Identify which cell holds the provided text, then report its [x, y] central coordinate. 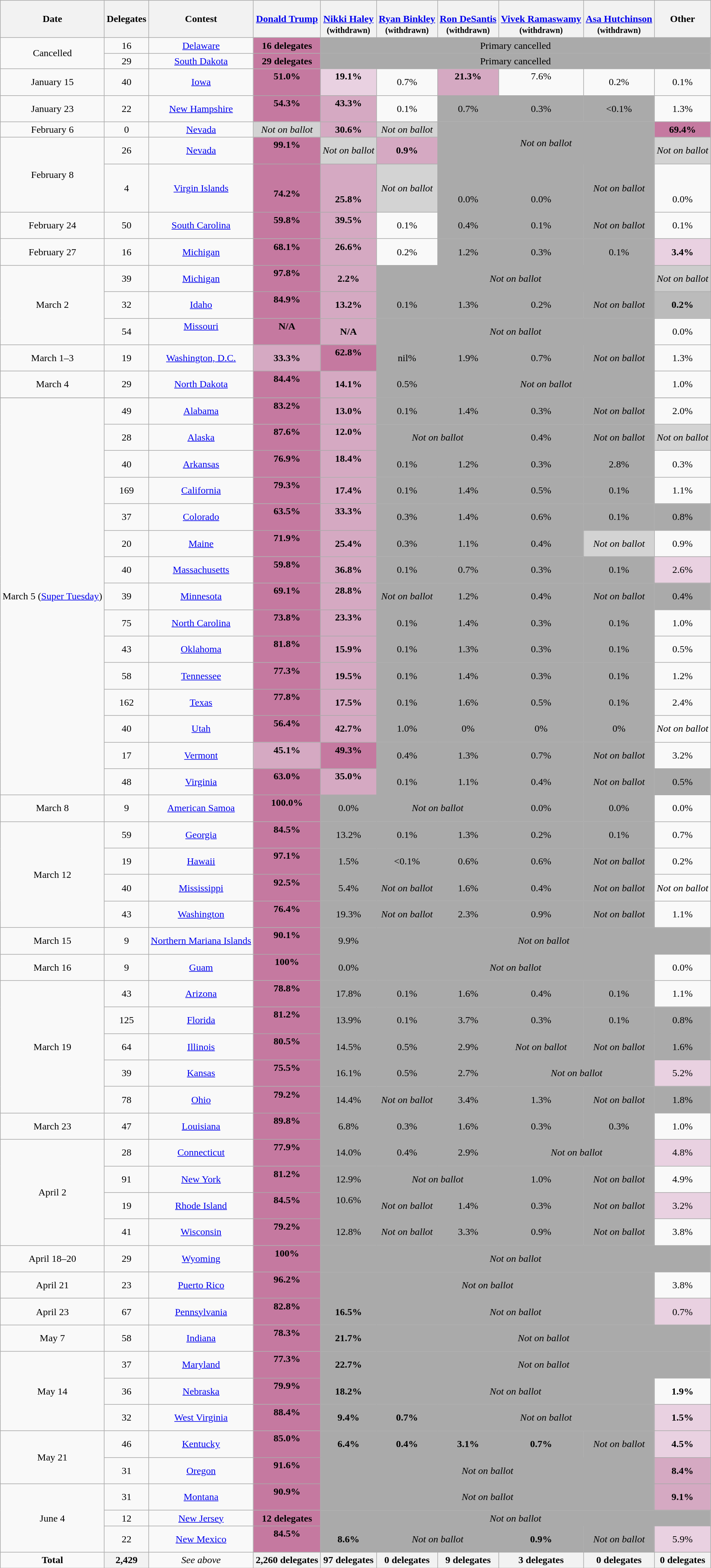
Oklahoma [201, 649]
Alabama [201, 411]
75.5% [287, 1073]
Idaho [201, 305]
16 delegates [287, 46]
21.3% [468, 82]
Louisiana [201, 1126]
2.4% [682, 702]
12 delegates [287, 1518]
February 27 [53, 252]
30.6% [349, 129]
35.0% [349, 782]
28.8% [349, 596]
South Carolina [201, 226]
36 [126, 1391]
25.8% [349, 188]
99.1% [287, 151]
75 [126, 623]
Ryan Binkley(withdrawn) [407, 19]
74.2% [287, 188]
67 [126, 1312]
69.1% [287, 596]
8.6% [349, 1539]
125 [126, 1020]
41 [126, 1232]
19.1% [349, 82]
84.4% [287, 384]
97.1% [287, 862]
14.1% [349, 384]
18.4% [349, 464]
Oregon [201, 1471]
Nebraska [201, 1391]
97 delegates [349, 1560]
3.1% [468, 1444]
80.5% [287, 1046]
New Hampshire [201, 108]
77.9% [287, 1152]
Pennsylvania [201, 1312]
29 delegates [287, 61]
Virgin Islands [201, 188]
Arizona [201, 993]
April 23 [53, 1312]
Vivek Ramaswamy(withdrawn) [541, 19]
Contest [201, 19]
26 [126, 151]
Minnesota [201, 596]
14.4% [349, 1099]
Tennessee [201, 676]
2,260 delegates [287, 1560]
January 23 [53, 108]
Date [53, 19]
3.7% [468, 1020]
14.5% [349, 1046]
Rhode Island [201, 1206]
50 [126, 226]
16.5% [349, 1312]
73.8% [287, 623]
19.5% [349, 676]
16.1% [349, 1073]
Cancelled [53, 53]
Hawaii [201, 862]
78.3% [287, 1338]
Mississippi [201, 888]
See above [201, 1560]
68.1% [287, 252]
North Carolina [201, 623]
2.2% [349, 279]
6.4% [349, 1444]
2.8% [619, 464]
Massachusetts [201, 570]
Florida [201, 1020]
Puerto Rico [201, 1285]
Missouri [201, 331]
100.0% [287, 809]
4.8% [682, 1152]
97.8% [287, 279]
10.6% [349, 1206]
96.2% [287, 1285]
76.4% [287, 914]
88.4% [287, 1418]
Maryland [201, 1365]
Guam [201, 967]
89.8% [287, 1126]
2.0% [682, 411]
13.9% [349, 1020]
7.6% [541, 82]
87.6% [287, 437]
46 [126, 1444]
Arkansas [201, 464]
Alaska [201, 437]
78.8% [287, 993]
February 6 [53, 129]
Ron DeSantis(withdrawn) [468, 19]
Kentucky [201, 1444]
Other [682, 19]
56.4% [287, 729]
54 [126, 331]
Wyoming [201, 1259]
June 4 [53, 1518]
169 [126, 490]
5.9% [682, 1539]
9.9% [349, 941]
April 18–20 [53, 1259]
12 [126, 1518]
April 2 [53, 1192]
45.1% [287, 755]
78 [126, 1099]
New Mexico [201, 1539]
23 [126, 1285]
22.7% [349, 1365]
March 1–3 [53, 358]
2.7% [468, 1073]
Maine [201, 543]
12.8% [349, 1232]
18.2% [349, 1391]
Delegates [126, 19]
3.3% [468, 1232]
Indiana [201, 1338]
42.7% [349, 729]
82.8% [287, 1312]
Vermont [201, 755]
March 5 (Super Tuesday) [53, 596]
Colorado [201, 517]
17.8% [349, 993]
Wisconsin [201, 1232]
71.9% [287, 543]
64 [126, 1046]
81.8% [287, 649]
Georgia [201, 835]
90.9% [287, 1497]
March 12 [53, 875]
49 [126, 411]
162 [126, 702]
6.8% [349, 1126]
Nikki Haley(withdrawn) [349, 19]
62.8% [349, 358]
4 [126, 188]
1.8% [682, 1099]
26.6% [349, 252]
4.9% [682, 1179]
17 [126, 755]
3 delegates [541, 1560]
Donald Trump [287, 19]
Virginia [201, 782]
Kansas [201, 1073]
47 [126, 1126]
76.9% [287, 464]
9.1% [682, 1497]
March 23 [53, 1126]
May 14 [53, 1391]
2,429 [126, 1560]
17.5% [349, 702]
January 15 [53, 82]
91.6% [287, 1471]
4.5% [682, 1444]
Washington, D.C. [201, 358]
48 [126, 782]
79.3% [287, 490]
South Dakota [201, 61]
25.4% [349, 543]
54.3% [287, 108]
March 15 [53, 941]
Texas [201, 702]
5.2% [682, 1073]
2.3% [468, 914]
Illinois [201, 1046]
Montana [201, 1497]
43.3% [349, 108]
Asa Hutchinson(withdrawn) [619, 19]
9.4% [349, 1418]
Iowa [201, 82]
8.4% [682, 1471]
49.3% [349, 755]
15.9% [349, 649]
20 [126, 543]
Utah [201, 729]
Total [53, 1560]
14.0% [349, 1152]
83.2% [287, 411]
0 [126, 129]
February 8 [53, 175]
21.7% [349, 1338]
12.0% [349, 437]
March 2 [53, 305]
March 16 [53, 967]
90.1% [287, 941]
17.4% [349, 490]
California [201, 490]
12.9% [349, 1179]
63.0% [287, 782]
May 7 [53, 1338]
79.9% [287, 1391]
Delaware [201, 46]
13.0% [349, 411]
19.3% [349, 914]
5.4% [349, 888]
51.0% [287, 82]
9 delegates [468, 1560]
nil% [407, 358]
March 4 [53, 384]
85.0% [287, 1444]
March 19 [53, 1046]
New Jersey [201, 1518]
Washington [201, 914]
Ohio [201, 1099]
84.9% [287, 305]
36.8% [349, 570]
February 24 [53, 226]
91 [126, 1179]
March 8 [53, 809]
May 21 [53, 1457]
59 [126, 835]
2.6% [682, 570]
63.5% [287, 517]
April 21 [53, 1285]
23.3% [349, 623]
92.5% [287, 888]
39.5% [349, 226]
69.4% [682, 129]
North Dakota [201, 384]
Northern Mariana Islands [201, 941]
New York [201, 1179]
American Samoa [201, 809]
Connecticut [201, 1152]
West Virginia [201, 1418]
77.8% [287, 702]
